Extract the [x, y] coordinate from the center of the cell holding the provided text.  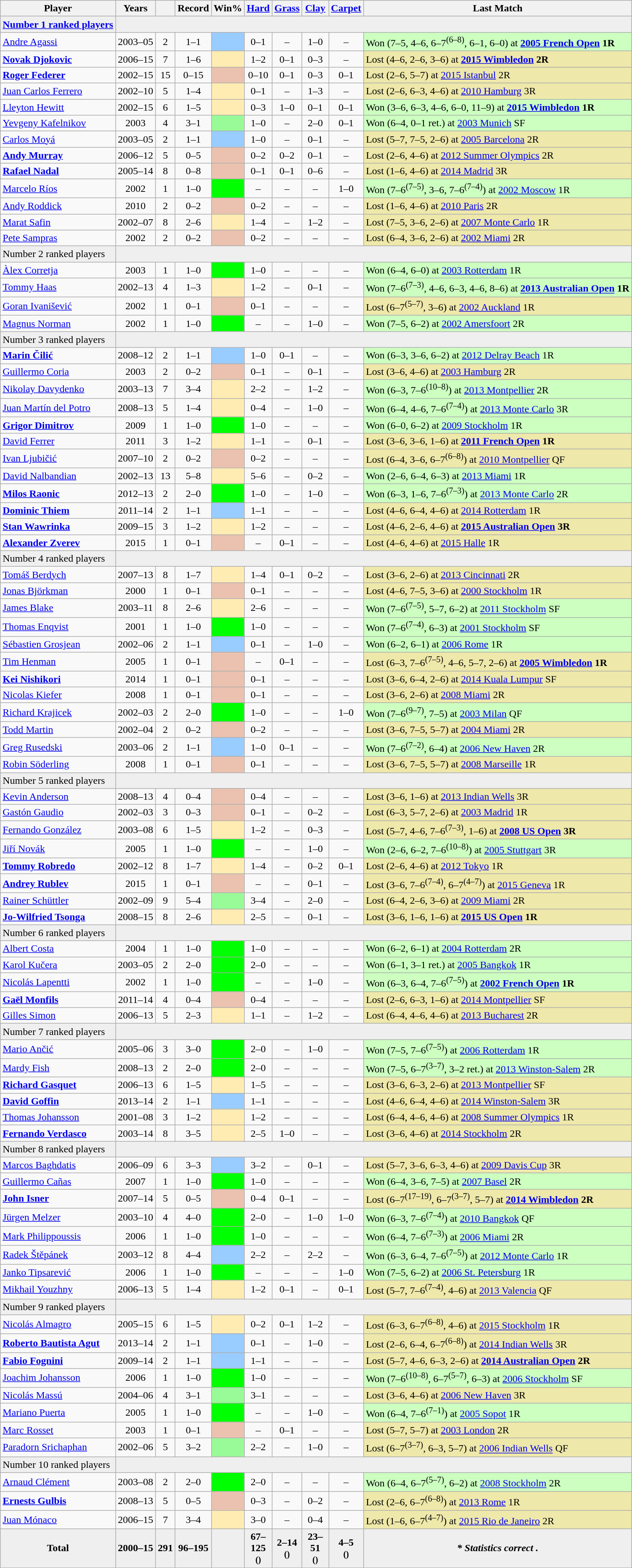
Gilles Simon [58, 1016]
2011 [135, 441]
2006–09 [135, 1165]
5–4 [193, 901]
Stan Wawrinka [58, 527]
2003–12 [135, 1255]
Lost (6–4, 4–6, 4–6) at 2008 Summer Olympics 1R [498, 1117]
Guillermo Coria [58, 371]
Won (7–5, 6–2) at 2006 St. Petersburg 1R [498, 1272]
Number 9 ranked players [58, 1307]
2002–04 [135, 730]
Roger Federer [58, 75]
Hard [258, 8]
5–8 [193, 476]
5–6 [258, 476]
Tomáš Berdych [58, 575]
Juan Martín del Potro [58, 408]
Marc Rosset [58, 1430]
Lost (2–6, 4–6) at 2012 Summer Olympics 2R [498, 155]
Won (6–1, 3–1 ret.) at 2005 Bangkok 1R [498, 965]
Won (7–6(7–5), 3–6, 7–6(7–4)) at 2002 Moscow 1R [498, 188]
Lost (6–3, 5–7, 2–6) at 2003 Madrid 1R [498, 812]
2004–06 [135, 1395]
Lost (6–3, 6–7(6–8), 4–6) at 2015 Stockholm 1R [498, 1324]
Milos Raonic [58, 493]
Fabio Fognini [58, 1361]
Jo-Wilfried Tsonga [58, 917]
Win% [228, 8]
2002–07 [135, 222]
Mardy Fish [58, 1068]
2014 [135, 679]
2007 [135, 1181]
Won (7–6(9–7), 7–5) at 2003 Milan QF [498, 713]
2008–15 [135, 917]
Andy Murray [58, 155]
Won (7–6(10–8), 6–7(5–7), 6–3) at 2006 Stockholm SF [498, 1378]
Number 5 ranked players [58, 780]
Lost (6–4, 3–6, 6–7(6–8)) at 2010 Montpellier QF [498, 459]
Total [58, 1548]
2009–14 [135, 1361]
Yevgeny Kafelnikov [58, 123]
4–0 [193, 1218]
Nikolay Davydenko [58, 389]
Won (6–4, 4–6, 7–6(7–4)) at 2013 Monte Carlo 3R [498, 408]
Won (6–2, 6–1) at 2004 Rotterdam 2R [498, 949]
Tim Henman [58, 661]
Nicolas Kiefer [58, 695]
Thomas Enqvist [58, 627]
Lost (4–6, 2–6, 3–6) at 2015 Wimbledon 2R [498, 59]
Lost (4–6, 4–6) at 2015 Halle 1R [498, 543]
0–8 [193, 171]
Andre Agassi [58, 42]
Marcos Baghdatis [58, 1165]
2005–14 [135, 171]
Gaël Monfils [58, 1000]
Lost (6–4, 4–6, 4–6) at 2013 Bucharest 2R [498, 1016]
Won (7–5, 4–6, 6–7(6–8), 6–1, 6–0) at 2005 French Open 1R [498, 42]
Years [135, 8]
Lost (5–7, 4–6, 7–6(7–3), 1–6) at 2008 US Open 3R [498, 830]
Number 7 ranked players [58, 1032]
Player [58, 8]
Lost (3–6, 4–6) at 2014 Stockholm 2R [498, 1133]
2003–13 [135, 389]
Won (6–4, 7–6(7–1)) at 2005 Sopot 1R [498, 1413]
15 [166, 75]
Mariano Puerta [58, 1413]
2–3 [193, 1016]
Joachim Johansson [58, 1378]
Number 3 ranked players [58, 340]
Number 1 ranked players [58, 24]
2003–11 [135, 608]
0–15 [193, 75]
Won (6–4, 6–7(5–7), 6–2) at 2008 Stockholm 2R [498, 1482]
Lost (5–7, 7–6(7–4), 4–6) at 2013 Valencia QF [498, 1290]
0–10 [258, 75]
Karol Kučera [58, 965]
Fernando González [58, 830]
Lost (4–6, 6–4, 4–6) at 2014 Winston-Salem 3R [498, 1101]
Lost (3–6, 2–6) at 2008 Miami 2R [498, 695]
Won (7–6(7–3), 4–6, 6–3, 4–6, 8–6) at 2013 Australian Open 1R [498, 288]
Albert Costa [58, 949]
Won (6–4, 3–6, 7–5) at 2007 Basel 2R [498, 1181]
Lost (6–7(3–7), 6–3, 5–7) at 2006 Indian Wells QF [498, 1447]
2000–15 [135, 1548]
2002–10 [135, 91]
Lost (5–7, 4–6, 6–3, 2–6) at 2014 Australian Open 2R [498, 1361]
Won (6–2, 6–1) at 2006 Rome 1R [498, 644]
9 [166, 901]
Lost (1–6, 4–6) at 2010 Paris 2R [498, 206]
Todd Martin [58, 730]
Record [193, 8]
Won (3–6, 6–3, 4–6, 6–0, 11–9) at 2015 Wimbledon 1R [498, 107]
Lost (3–6, 4–6) at 2003 Hamburg 2R [498, 371]
Lost (5–7, 7–5, 2–6) at 2005 Barcelona 2R [498, 139]
1–6 [193, 59]
Lost (5–7, 3–6, 6–3, 4–6) at 2009 Davis Cup 3R [498, 1165]
Won (6–4, 7–6(7–3)) at 2006 Miami 2R [498, 1236]
2003–14 [135, 1133]
James Blake [58, 608]
Lost (2–6, 5–7) at 2015 Istanbul 2R [498, 75]
Lost (3–6, 6–3, 2–6) at 2013 Montpellier SF [498, 1085]
Lost (4–6, 7–5, 3–6) at 2000 Stockholm 1R [498, 591]
Lost (2–6, 6–3, 4–6) at 2010 Hamburg 3R [498, 91]
2005–15 [135, 1324]
Roberto Bautista Agut [58, 1343]
Lost (3–6, 7–5, 5–7) at 2008 Marseille 1R [498, 764]
2009 [135, 425]
Carlos Moyá [58, 139]
67–125 () [258, 1548]
Number 6 ranked players [58, 933]
Andrey Rublev [58, 883]
4–4 [193, 1255]
2009–15 [135, 527]
96–195 [193, 1548]
Won (2–6, 6–2, 7–6(10–8)) at 2005 Stuttgart 3R [498, 849]
Jürgen Melzer [58, 1218]
David Ferrer [58, 441]
Number 4 ranked players [58, 559]
2001–08 [135, 1117]
Jonas Björkman [58, 591]
Radek Štěpánek [58, 1255]
Lost (6–7(17–19), 6–7(3–7), 5–7) at 2014 Wimbledon 2R [498, 1199]
Robin Söderling [58, 764]
Lost (1–6, 6–7(4–7)) at 2015 Rio de Janeiro 2R [498, 1520]
Goran Ivanišević [58, 306]
Nicolás Massú [58, 1395]
Won (6–3, 7–6(10–8)) at 2013 Montpellier 2R [498, 389]
Lost (2–6, 6–7(6–8)) at 2013 Rome 1R [498, 1501]
Lost (2–6, 6–3, 1–6) at 2014 Montpellier SF [498, 1000]
Lost (3–6, 7–5, 5–7) at 2004 Miami 2R [498, 730]
2000 [135, 591]
2005–06 [135, 1049]
23–51 () [315, 1548]
2007–10 [135, 459]
13 [166, 476]
Andy Roddick [58, 206]
Number 8 ranked players [58, 1149]
Gastón Gaudio [58, 812]
Lost (5–7, 5–7) at 2003 London 2R [498, 1430]
Novak Djokovic [58, 59]
Tommy Haas [58, 288]
Won (2–6, 6–4, 6–3) at 2013 Miami 1R [498, 476]
Won (6–3, 7–6(7–4)) at 2010 Bangkok QF [498, 1218]
David Nalbandian [58, 476]
2002–12 [135, 866]
Dominic Thiem [58, 511]
Kevin Anderson [58, 796]
Ivan Ljubičić [58, 459]
Lost (6–4, 2–6, 3–6) at 2009 Miami 2R [498, 901]
2001 [135, 627]
2004 [135, 949]
Won (7–5, 6–2) at 2002 Amersfoort 2R [498, 324]
3–5 [193, 1133]
Last Match [498, 8]
Juan Carlos Ferrero [58, 91]
2008–12 [135, 356]
Carpet [346, 8]
291 [166, 1548]
Mark Philippoussis [58, 1236]
Arnaud Clément [58, 1482]
Mario Ančić [58, 1049]
Lost (2–6, 4–6) at 2012 Tokyo 1R [498, 866]
Won (7–5, 7–6(7–5)) at 2006 Rotterdam 1R [498, 1049]
Won (7–5, 6–7(3–7), 3–2 ret.) at 2013 Winston-Salem 2R [498, 1068]
Lost (2–6, 6–4, 6–7(6–8)) at 2014 Indian Wells 3R [498, 1343]
Number 10 ranked players [58, 1465]
Richard Gasquet [58, 1085]
Lleyton Hewitt [58, 107]
Marcelo Ríos [58, 188]
3–3 [193, 1165]
Lost (3–6, 2–6) at 2013 Cincinnati 2R [498, 575]
Lost (3–6, 1–6, 1–6) at 2015 US Open 1R [498, 917]
Grass [287, 8]
Won (7–6(7–4), 6–3) at 2001 Stockholm SF [498, 627]
Won (6–4, 6–0) at 2003 Rotterdam 1R [498, 270]
Richard Krajicek [58, 713]
0–6 [315, 171]
Won (6–3, 6–4, 7–6(7–5)) at 2012 Monte Carlo 1R [498, 1255]
Lost (1–6, 4–6) at 2014 Madrid 3R [498, 171]
Won (6–3, 1–6, 7–6(7–3)) at 2013 Monte Carlo 2R [498, 493]
Jiří Novák [58, 849]
Won (6–3, 6–4, 7–6(7–5)) at 2002 French Open 1R [498, 982]
Won (6–4, 0–1 ret.) at 2003 Munich SF [498, 123]
Won (7–6(7–5), 5–7, 6–2) at 2011 Stockholm SF [498, 608]
Tommy Robredo [58, 866]
Clay [315, 8]
Nicolás Almagro [58, 1324]
Won (6–0, 6–2) at 2009 Stockholm 1R [498, 425]
Greg Rusedski [58, 747]
Lost (6–4, 3–6, 2–6) at 2002 Miami 2R [498, 238]
Rafael Nadal [58, 171]
Lost (6–7(5–7), 3–6) at 2002 Auckland 1R [498, 306]
2010 [135, 206]
Ernests Gulbis [58, 1501]
Won (7–6(7–2), 6–4) at 2006 New Haven 2R [498, 747]
Lost (3–6, 3–6, 1–6) at 2011 French Open 1R [498, 441]
Magnus Norman [58, 324]
2–14 () [287, 1548]
Àlex Corretja [58, 270]
Won (6–3, 3–6, 6–2) at 2012 Delray Beach 1R [498, 356]
Pete Sampras [58, 238]
Guillermo Cañas [58, 1181]
2002–09 [135, 901]
Sébastien Grosjean [58, 644]
* Statistics correct . [498, 1548]
Lost (6–3, 7–6(7–5), 4–6, 5–7, 2–6) at 2005 Wimbledon 1R [498, 661]
2007–14 [135, 1199]
Nicolás Lapentti [58, 982]
Mikhail Youzhny [58, 1290]
Rainer Schüttler [58, 901]
2012–13 [135, 493]
John Isner [58, 1199]
2007–13 [135, 575]
Lost (4–6, 2–6, 4–6) at 2015 Australian Open 3R [498, 527]
Marat Safin [58, 222]
Paradorn Srichaphan [58, 1447]
2006–12 [135, 155]
Grigor Dimitrov [58, 425]
David Goffin [58, 1101]
Fernando Verdasco [58, 1133]
Thomas Johansson [58, 1117]
Lost (7–5, 3–6, 2–6) at 2007 Monte Carlo 1R [498, 222]
2003–06 [135, 747]
Marin Čilić [58, 356]
Janko Tipsarević [58, 1272]
Lost (3–6, 7–6(7–4), 6–7(4–7)) at 2015 Geneva 1R [498, 883]
Alexander Zverev [58, 543]
4–5 () [346, 1548]
Lost (3–6, 6–4, 2–6) at 2014 Kuala Lumpur SF [498, 679]
Lost (4–6, 6–4, 4–6) at 2014 Rotterdam 1R [498, 511]
Lost (3–6, 4–6) at 2006 New Haven 3R [498, 1395]
Juan Mónaco [58, 1520]
Kei Nishikori [58, 679]
Lost (3–6, 1–6) at 2013 Indian Wells 3R [498, 796]
Number 2 ranked players [58, 254]
2003–10 [135, 1218]
